Locate the cell with the specified text and output its [X, Y] center coordinate. 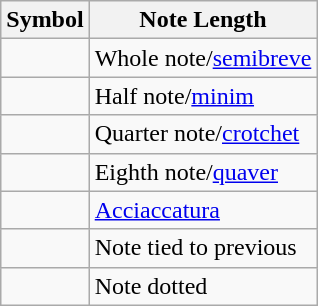
Note Length [203, 20]
Quarter note/crotchet [203, 134]
Symbol [45, 20]
Whole note/semibreve [203, 58]
Half note/minim [203, 96]
Note tied to previous [203, 248]
Note dotted [203, 286]
Eighth note/quaver [203, 172]
Acciaccatura [203, 210]
